Return the [X, Y] coordinate for the center point of the cell that contains the specified text.  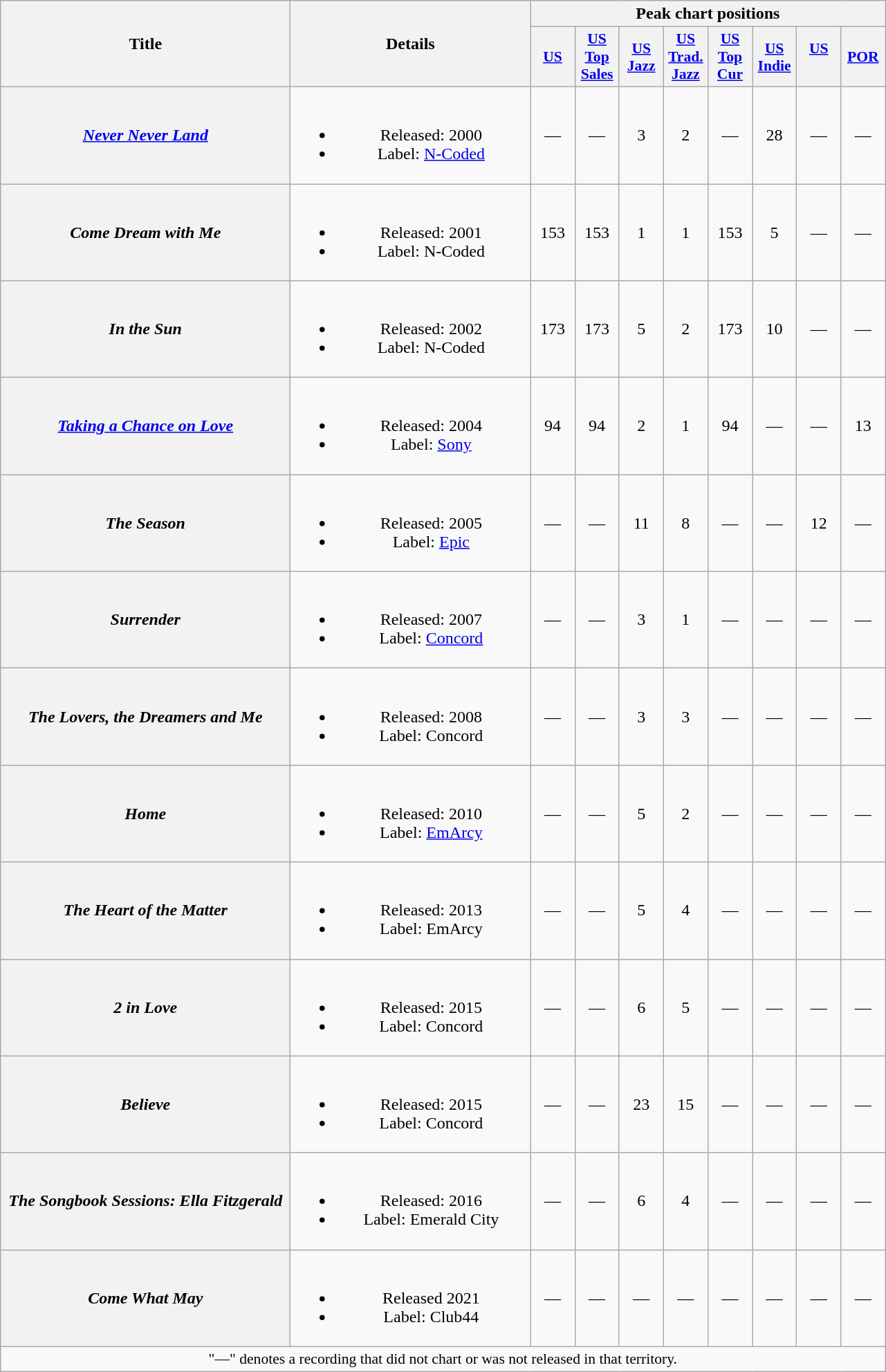
Released: 2005Label: Epic [411, 523]
Believe [145, 1104]
The Heart of the Matter [145, 911]
POR [863, 57]
12 [819, 523]
Surrender [145, 620]
Released: 2010Label: EmArcy [411, 814]
The Season [145, 523]
USJazz [641, 57]
Released: 2000Label: N-Coded [411, 135]
Released: 2001Label: N-Coded [411, 232]
The Songbook Sessions: Ella Fitzgerald [145, 1201]
Released: 2007Label: Concord [411, 620]
23 [641, 1104]
Released: 2013Label: EmArcy [411, 911]
In the Sun [145, 329]
Details [411, 44]
Released: 2002Label: N-Coded [411, 329]
The Lovers, the Dreamers and Me [145, 717]
11 [641, 523]
13 [863, 426]
28 [775, 135]
8 [685, 523]
Home [145, 814]
2 in Love [145, 1007]
Released: 2004Label: Sony [411, 426]
Title [145, 44]
Never Never Land [145, 135]
Released 2021Label: Club44 [411, 1298]
USTopCur [730, 57]
Come What May [145, 1298]
Taking a Chance on Love [145, 426]
10 [775, 329]
USTopSales [597, 57]
Released: 2008Label: Concord [411, 717]
USIndie [775, 57]
"—" denotes a recording that did not chart or was not released in that territory. [443, 1359]
Released: 2016Label: Emerald City [411, 1201]
Come Dream with Me [145, 232]
USTrad.Jazz [685, 57]
15 [685, 1104]
Peak chart positions [708, 14]
